Provide the (X, Y) coordinate of the cell's center where the given text is located.  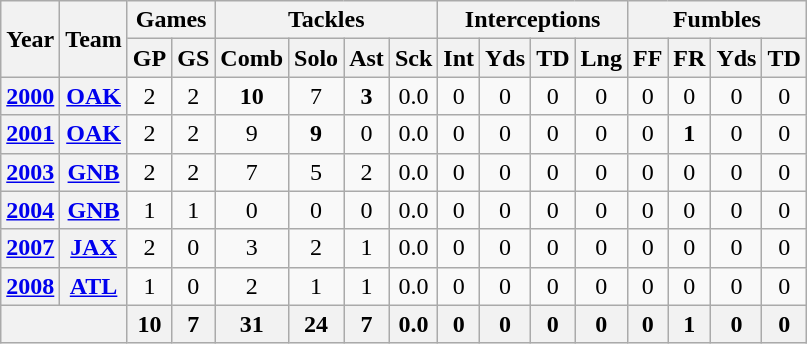
31 (252, 324)
Tackles (326, 20)
Games (170, 20)
Team (94, 39)
Comb (252, 58)
Ast (367, 58)
2008 (30, 286)
FF (647, 58)
24 (316, 324)
Int (459, 58)
2004 (30, 210)
Solo (316, 58)
Fumbles (716, 20)
2001 (30, 134)
Sck (413, 58)
2000 (30, 96)
5 (316, 172)
GP (149, 58)
GS (194, 58)
Year (30, 39)
FR (690, 58)
ATL (94, 286)
Interceptions (533, 20)
JAX (94, 248)
2007 (30, 248)
Lng (601, 58)
2003 (30, 172)
